Determine the [x, y] coordinate at the center of the cell enclosing the given text.  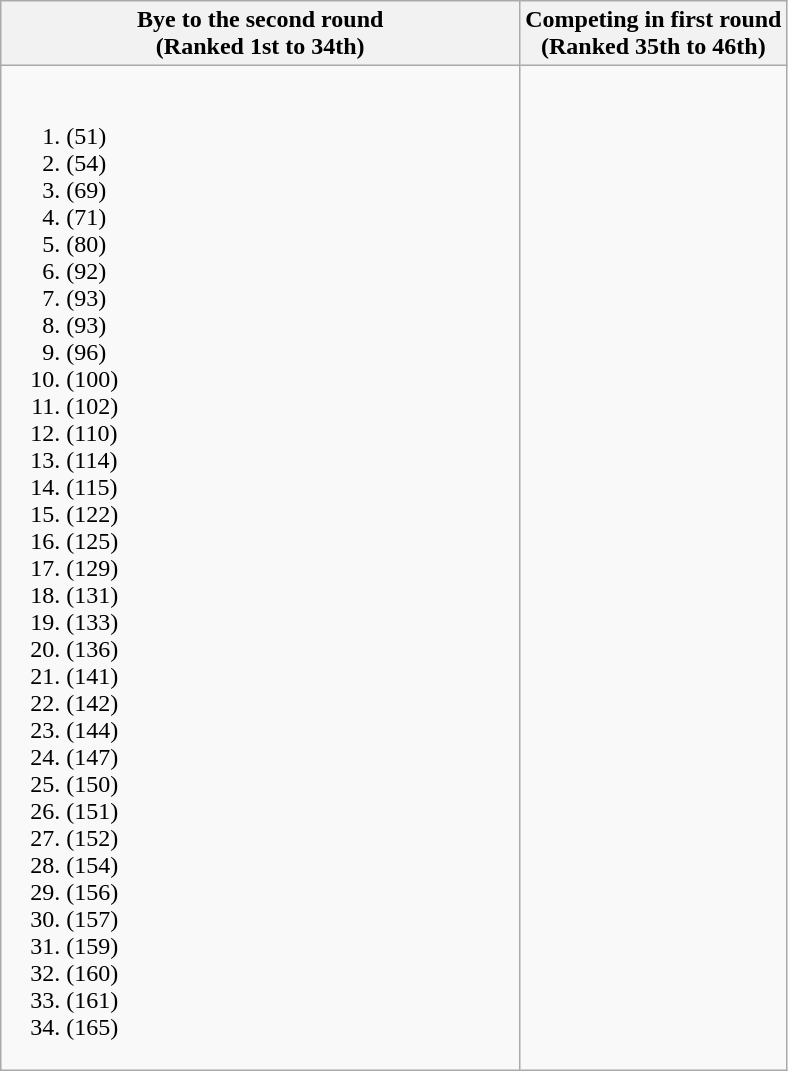
Bye to the second round(Ranked 1st to 34th) [260, 34]
Competing in first round(Ranked 35th to 46th) [654, 34]
